Return the (X, Y) coordinate for the center point of the cell that contains the specified text.  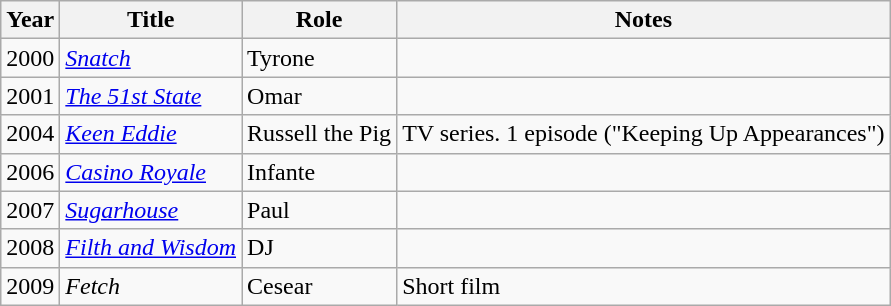
2008 (30, 248)
Role (320, 20)
2001 (30, 96)
2009 (30, 286)
Omar (320, 96)
2007 (30, 210)
2000 (30, 58)
Fetch (151, 286)
Sugarhouse (151, 210)
Filth and Wisdom (151, 248)
Notes (644, 20)
Snatch (151, 58)
Cesear (320, 286)
2006 (30, 172)
Tyrone (320, 58)
Infante (320, 172)
Title (151, 20)
2004 (30, 134)
TV series. 1 episode ("Keeping Up Appearances") (644, 134)
Paul (320, 210)
The 51st State (151, 96)
Keen Eddie (151, 134)
Casino Royale (151, 172)
Russell the Pig (320, 134)
Year (30, 20)
Short film (644, 286)
DJ (320, 248)
